Return (X, Y) of the center of cell containing provided text 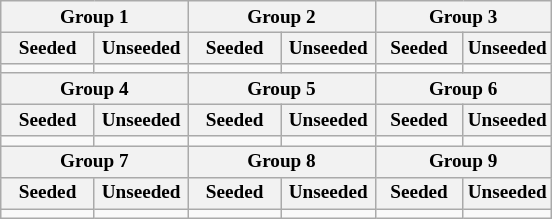
Group 2 (282, 17)
Group 5 (282, 89)
Group 3 (463, 17)
Group 7 (94, 161)
Group 9 (463, 161)
Group 8 (282, 161)
Group 1 (94, 17)
Group 6 (463, 89)
Group 4 (94, 89)
